Detect which cell encompasses the target text, then output its [x, y] center coordinate. 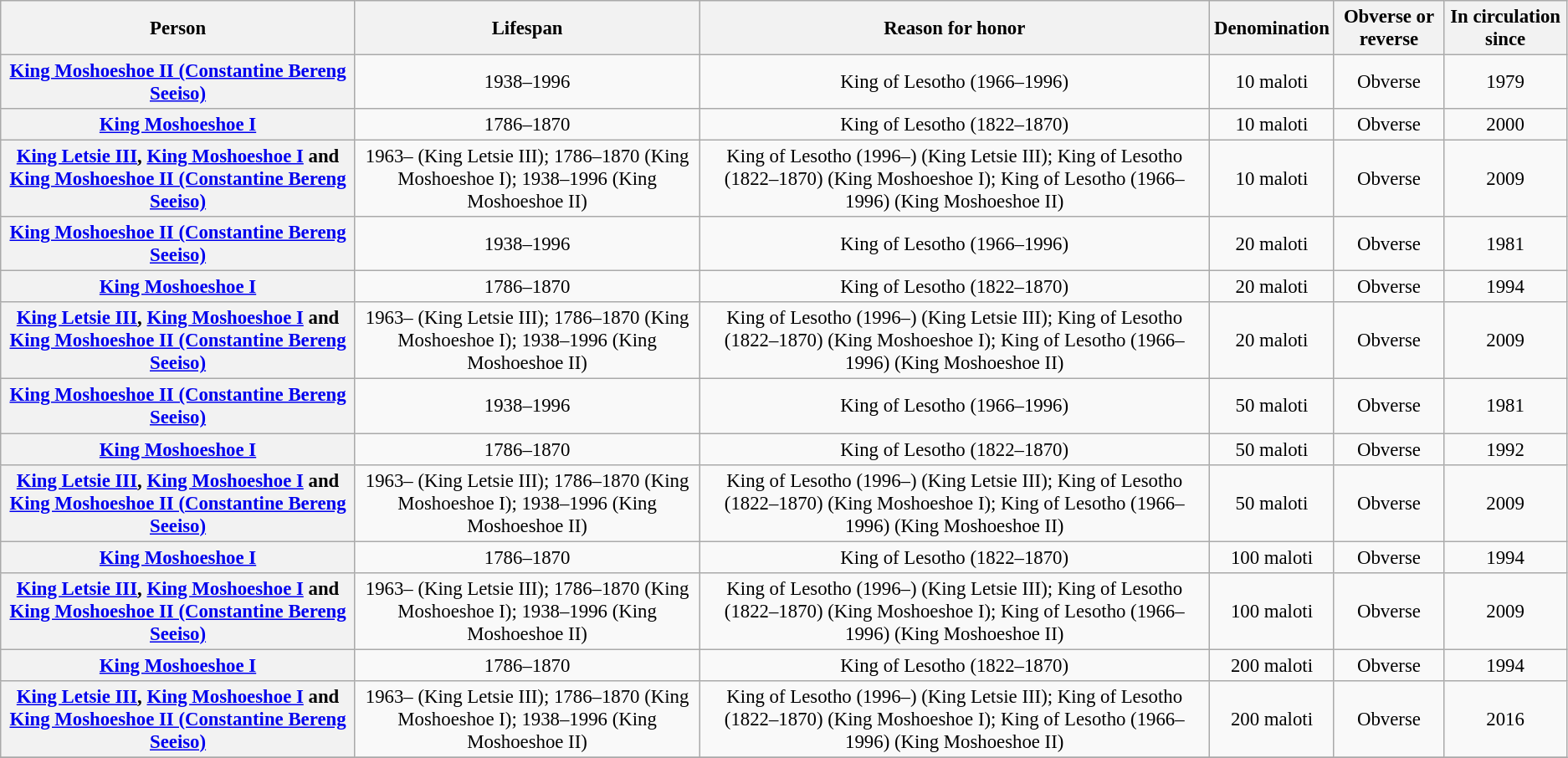
Reason for honor [955, 28]
Obverse or reverse [1389, 28]
2000 [1506, 125]
2016 [1506, 720]
Person [178, 28]
Lifespan [527, 28]
1979 [1506, 82]
In circulation since [1506, 28]
Denomination [1272, 28]
1992 [1506, 449]
